From the cell containing the given text, extract its center point as [x, y] coordinate. 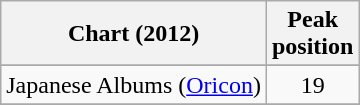
19 [312, 85]
Chart (2012) [134, 34]
Japanese Albums (Oricon) [134, 85]
Peakposition [312, 34]
